Locate the cell with the specified text and output its [x, y] center coordinate. 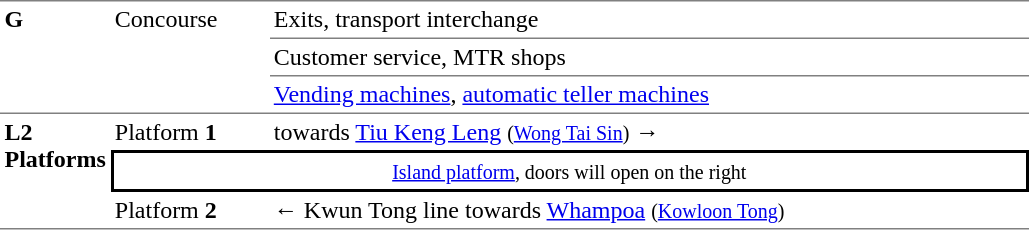
Concourse [190, 57]
Exits, transport interchange [648, 19]
← Kwun Tong line towards Whampoa (Kowloon Tong) [648, 211]
Platform 2 [190, 211]
towards Tiu Keng Leng (Wong Tai Sin) → [648, 132]
Platform 1 [190, 132]
G [55, 57]
Vending machines, automatic teller machines [648, 94]
Island platform, doors will open on the right [569, 171]
L2Platforms [55, 172]
Customer service, MTR shops [648, 57]
